Pinpoint the cell where the given text exists, returning its (X, Y) midpoint coordinate. 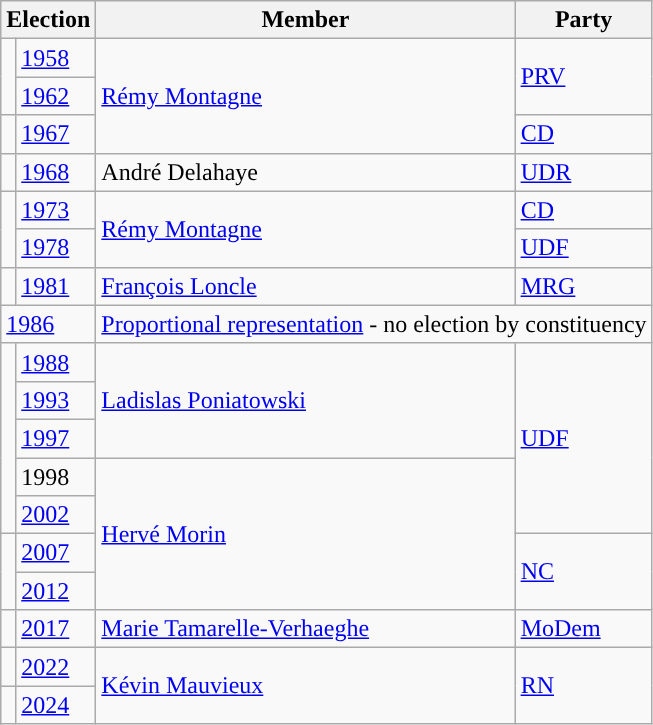
1958 (56, 58)
RN (584, 686)
André Delahaye (306, 172)
2024 (56, 705)
MRG (584, 286)
2002 (56, 515)
UDR (584, 172)
Member (306, 20)
Proportional representation - no election by constituency (374, 324)
1967 (56, 134)
1981 (56, 286)
1962 (56, 96)
1993 (56, 400)
Kévin Mauvieux (306, 686)
MoDem (584, 629)
NC (584, 572)
1973 (56, 210)
Party (584, 20)
1997 (56, 438)
1986 (48, 324)
2017 (56, 629)
2012 (56, 591)
Ladislas Poniatowski (306, 400)
1988 (56, 362)
PRV (584, 77)
2022 (56, 667)
1998 (56, 477)
Election (48, 20)
1978 (56, 248)
1968 (56, 172)
Marie Tamarelle-Verhaeghe (306, 629)
2007 (56, 553)
François Loncle (306, 286)
Hervé Morin (306, 534)
